From the cell containing the given text, extract its center point as [X, Y] coordinate. 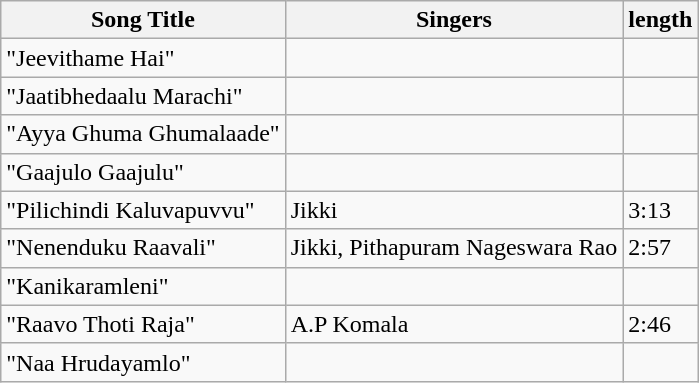
"Ayya Ghuma Ghumalaade" [143, 134]
length [660, 20]
Song Title [143, 20]
3:13 [660, 210]
"Pilichindi Kaluvapuvvu" [143, 210]
Singers [454, 20]
"Naa Hrudayamlo" [143, 362]
"Raavo Thoti Raja" [143, 324]
A.P Komala [454, 324]
"Nenenduku Raavali" [143, 248]
"Jaatibhedaalu Marachi" [143, 96]
2:46 [660, 324]
"Kanikaramleni" [143, 286]
Jikki [454, 210]
2:57 [660, 248]
"Jeevithame Hai" [143, 58]
"Gaajulo Gaajulu" [143, 172]
Jikki, Pithapuram Nageswara Rao [454, 248]
